Scan for the cell matching the given text and deliver its [X, Y] coordinate at center. 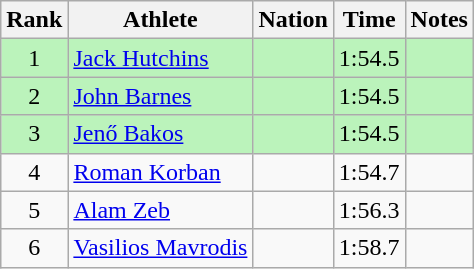
1:54.7 [369, 172]
6 [34, 248]
1 [34, 58]
Jenő Bakos [160, 134]
Athlete [160, 20]
John Barnes [160, 96]
Roman Korban [160, 172]
1:56.3 [369, 210]
1:58.7 [369, 248]
Rank [34, 20]
Alam Zeb [160, 210]
Jack Hutchins [160, 58]
Nation [293, 20]
Vasilios Mavrodis [160, 248]
2 [34, 96]
4 [34, 172]
5 [34, 210]
Notes [439, 20]
3 [34, 134]
Time [369, 20]
